Return the (x, y) coordinate for the center point of the cell that contains the specified text.  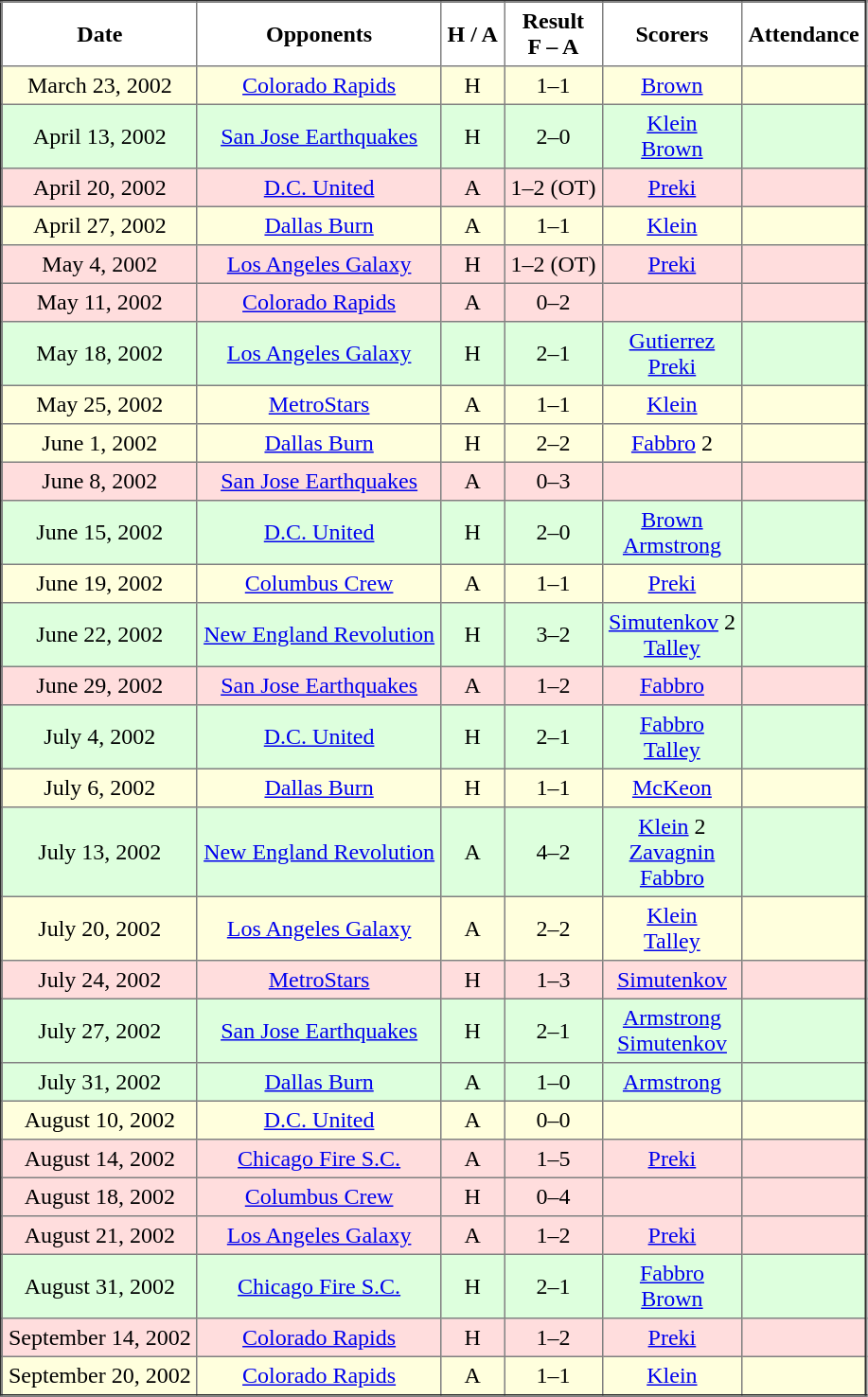
June 22, 2002 (100, 635)
Brown (672, 85)
0–2 (553, 302)
June 15, 2002 (100, 533)
April 20, 2002 (100, 187)
Fabbro Talley (672, 737)
Attendance (805, 34)
McKeon (672, 787)
Armstrong (672, 1082)
0–3 (553, 481)
3–2 (553, 635)
Fabbro Brown (672, 1286)
Opponents (318, 34)
August 10, 2002 (100, 1120)
Fabbro 2 (672, 443)
June 29, 2002 (100, 685)
4–2 (553, 852)
July 6, 2002 (100, 787)
May 18, 2002 (100, 354)
Klein Talley (672, 928)
Simutenkov 2 Talley (672, 635)
May 4, 2002 (100, 264)
June 1, 2002 (100, 443)
April 27, 2002 (100, 225)
Scorers (672, 34)
September 20, 2002 (100, 1376)
July 4, 2002 (100, 737)
August 31, 2002 (100, 1286)
Brown Armstrong (672, 533)
0–0 (553, 1120)
August 21, 2002 (100, 1235)
August 14, 2002 (100, 1158)
0–4 (553, 1196)
July 24, 2002 (100, 980)
1–3 (553, 980)
1–0 (553, 1082)
July 31, 2002 (100, 1082)
March 23, 2002 (100, 85)
Simutenkov (672, 980)
Klein Brown (672, 136)
Fabbro (672, 685)
Date (100, 34)
July 13, 2002 (100, 852)
September 14, 2002 (100, 1337)
April 13, 2002 (100, 136)
Gutierrez Preki (672, 354)
Klein 2 Zavagnin Fabbro (672, 852)
H / A (473, 34)
May 25, 2002 (100, 404)
June 19, 2002 (100, 583)
August 18, 2002 (100, 1196)
May 11, 2002 (100, 302)
Armstrong Simutenkov (672, 1031)
ResultF – A (553, 34)
July 20, 2002 (100, 928)
June 8, 2002 (100, 481)
July 27, 2002 (100, 1031)
1–5 (553, 1158)
